Determine the (x, y) coordinate at the center of the cell enclosing the given text.  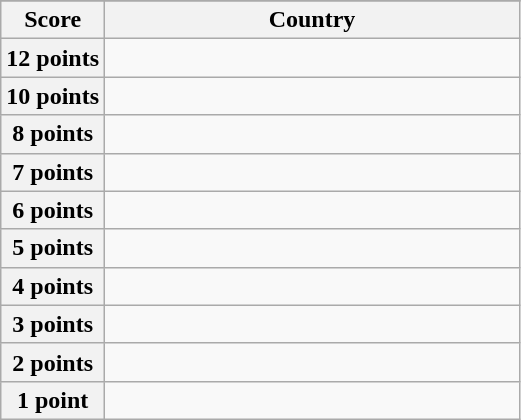
5 points (53, 248)
Country (312, 20)
6 points (53, 210)
8 points (53, 134)
12 points (53, 58)
2 points (53, 362)
3 points (53, 324)
1 point (53, 400)
4 points (53, 286)
10 points (53, 96)
7 points (53, 172)
Score (53, 20)
